Find where the given text appears and provide that cell's center as (x, y) coordinate. 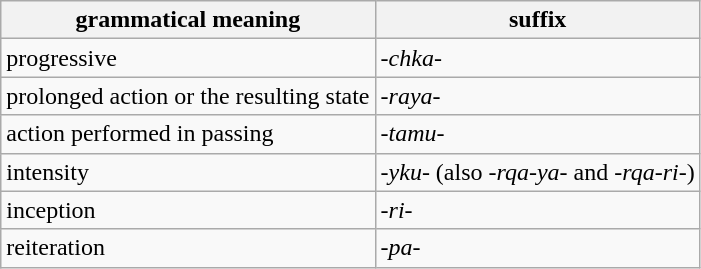
-yku- (also -rqa-ya- and -rqa-ri-) (538, 172)
suffix (538, 20)
-chka- (538, 58)
-tamu- (538, 134)
progressive (188, 58)
intensity (188, 172)
reiteration (188, 248)
grammatical meaning (188, 20)
-pa- (538, 248)
-ri- (538, 210)
action performed in passing (188, 134)
-raya- (538, 96)
prolonged action or the resulting state (188, 96)
inception (188, 210)
